Extract the [x, y] coordinate from the center of the cell holding the provided text.  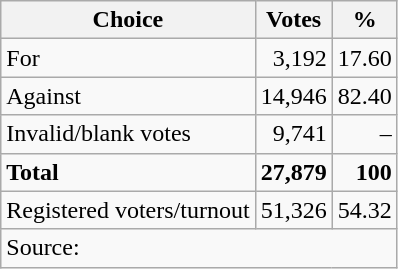
51,326 [294, 210]
9,741 [294, 134]
Against [128, 96]
17.60 [364, 58]
Choice [128, 20]
Votes [294, 20]
Invalid/blank votes [128, 134]
For [128, 58]
100 [364, 172]
3,192 [294, 58]
Total [128, 172]
Source: [199, 248]
54.32 [364, 210]
– [364, 134]
27,879 [294, 172]
82.40 [364, 96]
Registered voters/turnout [128, 210]
% [364, 20]
14,946 [294, 96]
